Capture the cell that displays the provided text and extract its (X, Y) central coordinate. 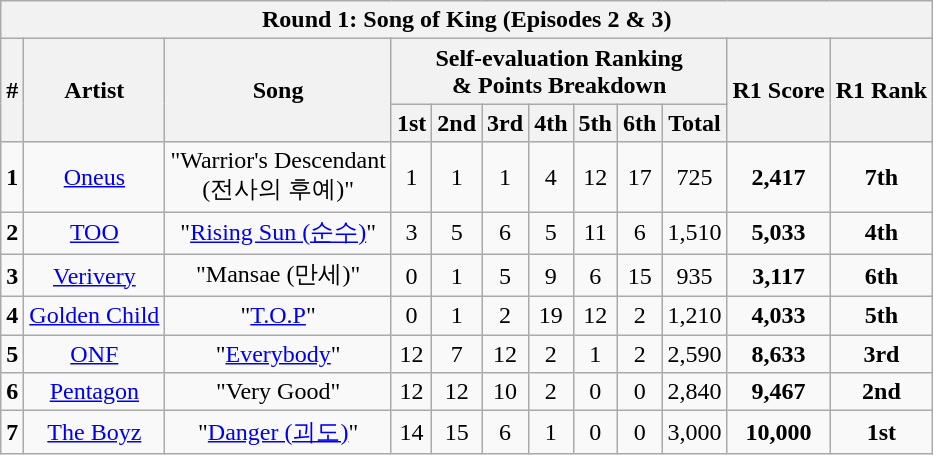
"Very Good" (278, 392)
R1 Score (778, 90)
7th (881, 177)
14 (411, 432)
9,467 (778, 392)
10,000 (778, 432)
Total (694, 123)
"T.O.P" (278, 316)
The Boyz (94, 432)
9 (551, 276)
725 (694, 177)
"Everybody" (278, 354)
Artist (94, 90)
3,000 (694, 432)
Song (278, 90)
"Rising Sun (순수)" (278, 234)
935 (694, 276)
R1 Rank (881, 90)
1,210 (694, 316)
Self-evaluation Ranking& Points Breakdown (559, 72)
5,033 (778, 234)
Pentagon (94, 392)
ONF (94, 354)
17 (639, 177)
Round 1: Song of King (Episodes 2 & 3) (467, 20)
19 (551, 316)
Oneus (94, 177)
# (12, 90)
10 (506, 392)
11 (595, 234)
TOO (94, 234)
4,033 (778, 316)
1,510 (694, 234)
"Mansae (만세)" (278, 276)
Golden Child (94, 316)
2,417 (778, 177)
Verivery (94, 276)
"Warrior's Descendant(전사의 후예)" (278, 177)
3,117 (778, 276)
"Danger (괴도)" (278, 432)
2,590 (694, 354)
2,840 (694, 392)
8,633 (778, 354)
